Find where the given text appears and provide that cell's center as [X, Y] coordinate. 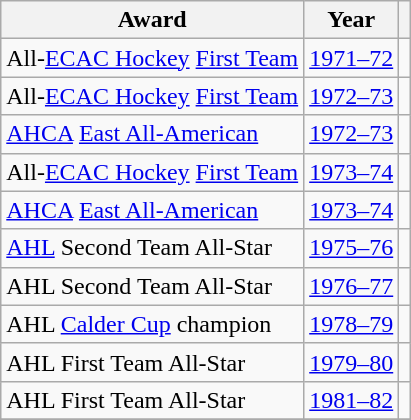
1979–80 [352, 362]
1971–72 [352, 58]
1981–82 [352, 400]
Award [152, 20]
1975–76 [352, 248]
AHL Calder Cup champion [152, 324]
1976–77 [352, 286]
Year [352, 20]
1978–79 [352, 324]
